Capture the cell that displays the provided text and extract its (X, Y) central coordinate. 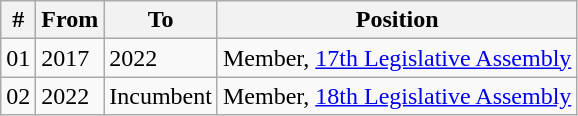
02 (18, 96)
# (18, 20)
01 (18, 58)
Member, 17th Legislative Assembly (396, 58)
To (161, 20)
From (70, 20)
Position (396, 20)
Member, 18th Legislative Assembly (396, 96)
Incumbent (161, 96)
2017 (70, 58)
